Return the (X, Y) coordinate for the center point of the cell that contains the specified text.  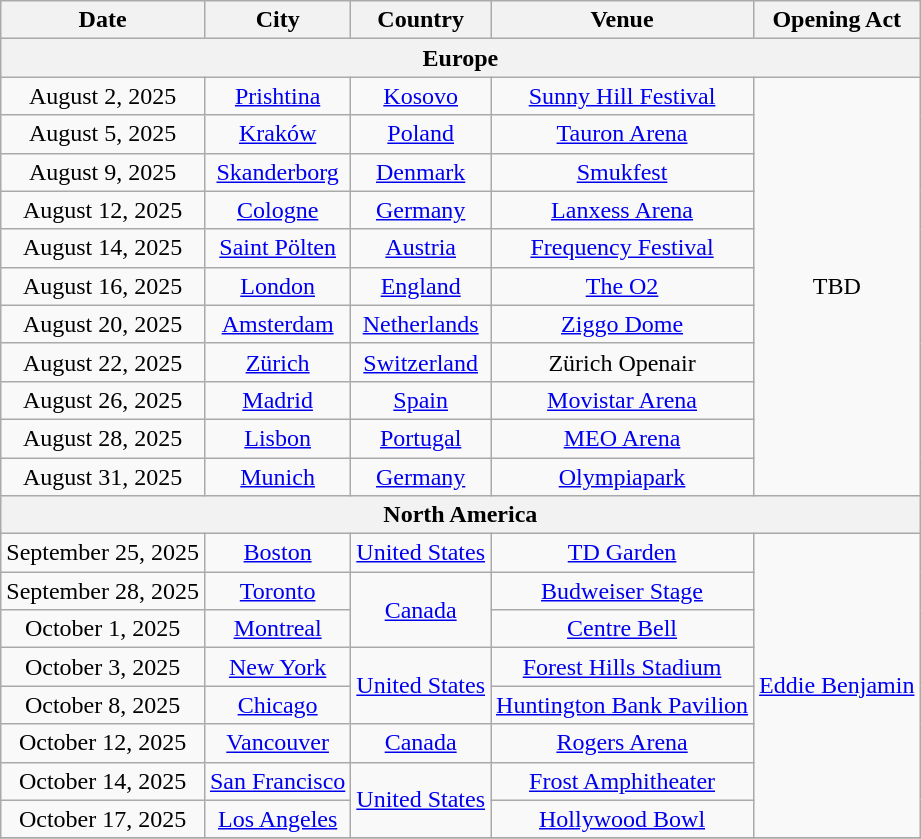
Madrid (277, 400)
Forest Hills Stadium (622, 667)
Budweiser Stage (622, 591)
The O2 (622, 286)
Frost Amphitheater (622, 781)
Netherlands (421, 324)
Rogers Arena (622, 743)
Kosovo (421, 96)
Lanxess Arena (622, 210)
Montreal (277, 629)
Tauron Arena (622, 134)
San Francisco (277, 781)
Olympiapark (622, 477)
October 3, 2025 (103, 667)
Sunny Hill Festival (622, 96)
October 8, 2025 (103, 705)
North America (460, 515)
October 12, 2025 (103, 743)
August 14, 2025 (103, 248)
England (421, 286)
October 1, 2025 (103, 629)
Poland (421, 134)
Ziggo Dome (622, 324)
Amsterdam (277, 324)
City (277, 20)
Boston (277, 553)
Huntington Bank Pavilion (622, 705)
Portugal (421, 438)
Country (421, 20)
Europe (460, 58)
August 26, 2025 (103, 400)
Spain (421, 400)
Venue (622, 20)
Date (103, 20)
Frequency Festival (622, 248)
August 5, 2025 (103, 134)
Toronto (277, 591)
August 2, 2025 (103, 96)
August 12, 2025 (103, 210)
Hollywood Bowl (622, 819)
October 17, 2025 (103, 819)
Zürich Openair (622, 362)
Prishtina (277, 96)
August 16, 2025 (103, 286)
Vancouver (277, 743)
TD Garden (622, 553)
August 20, 2025 (103, 324)
August 31, 2025 (103, 477)
Zürich (277, 362)
August 9, 2025 (103, 172)
August 22, 2025 (103, 362)
Eddie Benjamin (837, 686)
Smukfest (622, 172)
TBD (837, 286)
Saint Pölten (277, 248)
Skanderborg (277, 172)
MEO Arena (622, 438)
Opening Act (837, 20)
Kraków (277, 134)
Austria (421, 248)
Munich (277, 477)
October 14, 2025 (103, 781)
New York (277, 667)
Los Angeles (277, 819)
September 28, 2025 (103, 591)
Chicago (277, 705)
August 28, 2025 (103, 438)
September 25, 2025 (103, 553)
London (277, 286)
Cologne (277, 210)
Denmark (421, 172)
Switzerland (421, 362)
Centre Bell (622, 629)
Lisbon (277, 438)
Movistar Arena (622, 400)
